Search for the cell housing the specified text and yield its (x, y) center coordinate. 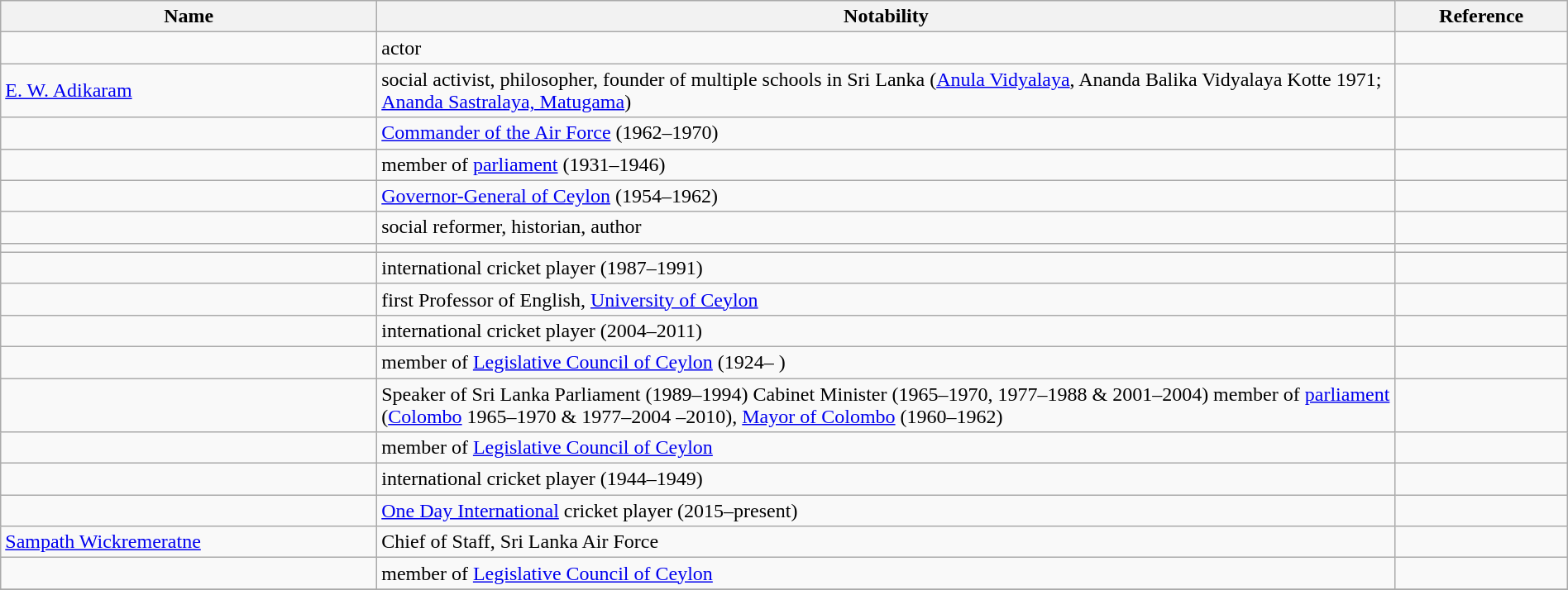
social reformer, historian, author (887, 227)
member of Legislative Council of Ceylon (1924– ) (887, 362)
E. W. Adikaram (189, 91)
international cricket player (2004–2011) (887, 331)
international cricket player (1987–1991) (887, 268)
Commander of the Air Force (1962–1970) (887, 133)
Reference (1481, 17)
actor (887, 48)
first Professor of English, University of Ceylon (887, 299)
member of parliament (1931–1946) (887, 164)
international cricket player (1944–1949) (887, 479)
Name (189, 17)
Notability (887, 17)
One Day International cricket player (2015–present) (887, 511)
Governor-General of Ceylon (1954–1962) (887, 196)
Sampath Wickremeratne (189, 542)
Chief of Staff, Sri Lanka Air Force (887, 542)
